Find where the given text appears and provide that cell's center as [x, y] coordinate. 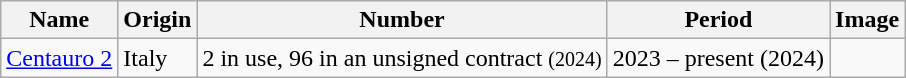
2023 – present (2024) [718, 58]
Number [402, 20]
Origin [158, 20]
Image [868, 20]
Period [718, 20]
Name [60, 20]
Italy [158, 58]
Centauro 2 [60, 58]
2 in use, 96 in an unsigned contract (2024) [402, 58]
